Return (x, y) of the center of cell containing provided text 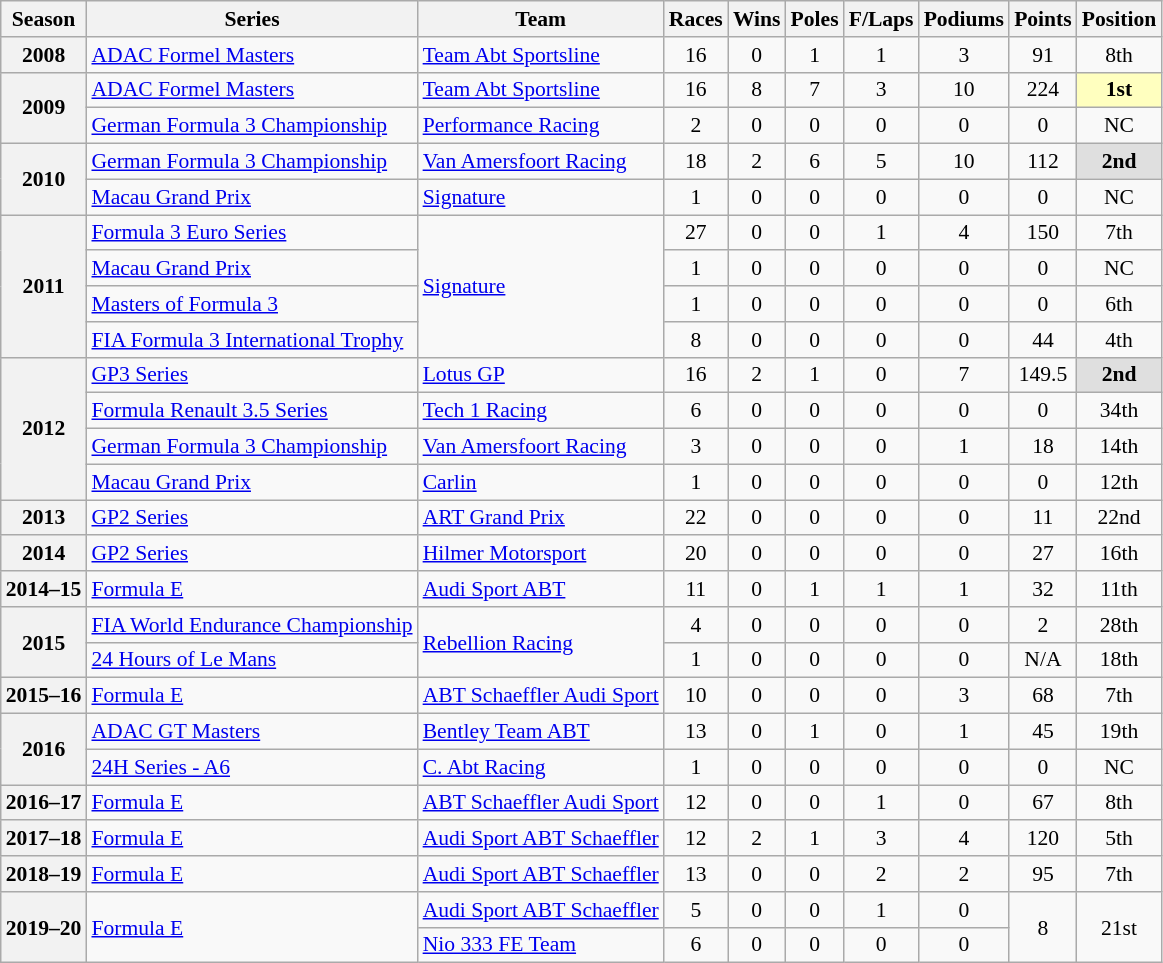
34th (1119, 411)
Series (252, 19)
45 (1043, 732)
2011 (44, 286)
68 (1043, 696)
ADAC GT Masters (252, 732)
2010 (44, 180)
2016 (44, 750)
Audi Sport ABT (541, 589)
112 (1043, 162)
21st (1119, 928)
120 (1043, 839)
28th (1119, 625)
2019–20 (44, 928)
Masters of Formula 3 (252, 304)
24H Series - A6 (252, 767)
224 (1043, 90)
Carlin (541, 482)
2016–17 (44, 803)
Races (696, 19)
2012 (44, 428)
5th (1119, 839)
F/Laps (882, 19)
ART Grand Prix (541, 518)
2008 (44, 55)
Points (1043, 19)
Rebellion Racing (541, 642)
12th (1119, 482)
18th (1119, 660)
Season (44, 19)
22nd (1119, 518)
Wins (757, 19)
91 (1043, 55)
149.5 (1043, 375)
Tech 1 Racing (541, 411)
Performance Racing (541, 126)
4th (1119, 340)
Position (1119, 19)
2014 (44, 554)
Nio 333 FE Team (541, 945)
Hilmer Motorsport (541, 554)
19th (1119, 732)
2015 (44, 642)
2017–18 (44, 839)
Podiums (964, 19)
14th (1119, 447)
22 (696, 518)
11th (1119, 589)
150 (1043, 233)
95 (1043, 874)
Formula 3 Euro Series (252, 233)
Formula Renault 3.5 Series (252, 411)
Team (541, 19)
FIA World Endurance Championship (252, 625)
32 (1043, 589)
C. Abt Racing (541, 767)
2009 (44, 108)
N/A (1043, 660)
2015–16 (44, 696)
Lotus GP (541, 375)
20 (696, 554)
FIA Formula 3 International Trophy (252, 340)
Bentley Team ABT (541, 732)
2014–15 (44, 589)
44 (1043, 340)
1st (1119, 90)
6th (1119, 304)
24 Hours of Le Mans (252, 660)
Poles (815, 19)
67 (1043, 803)
2018–19 (44, 874)
16th (1119, 554)
GP3 Series (252, 375)
2013 (44, 518)
